Search for the cell housing the specified text and yield its (X, Y) center coordinate. 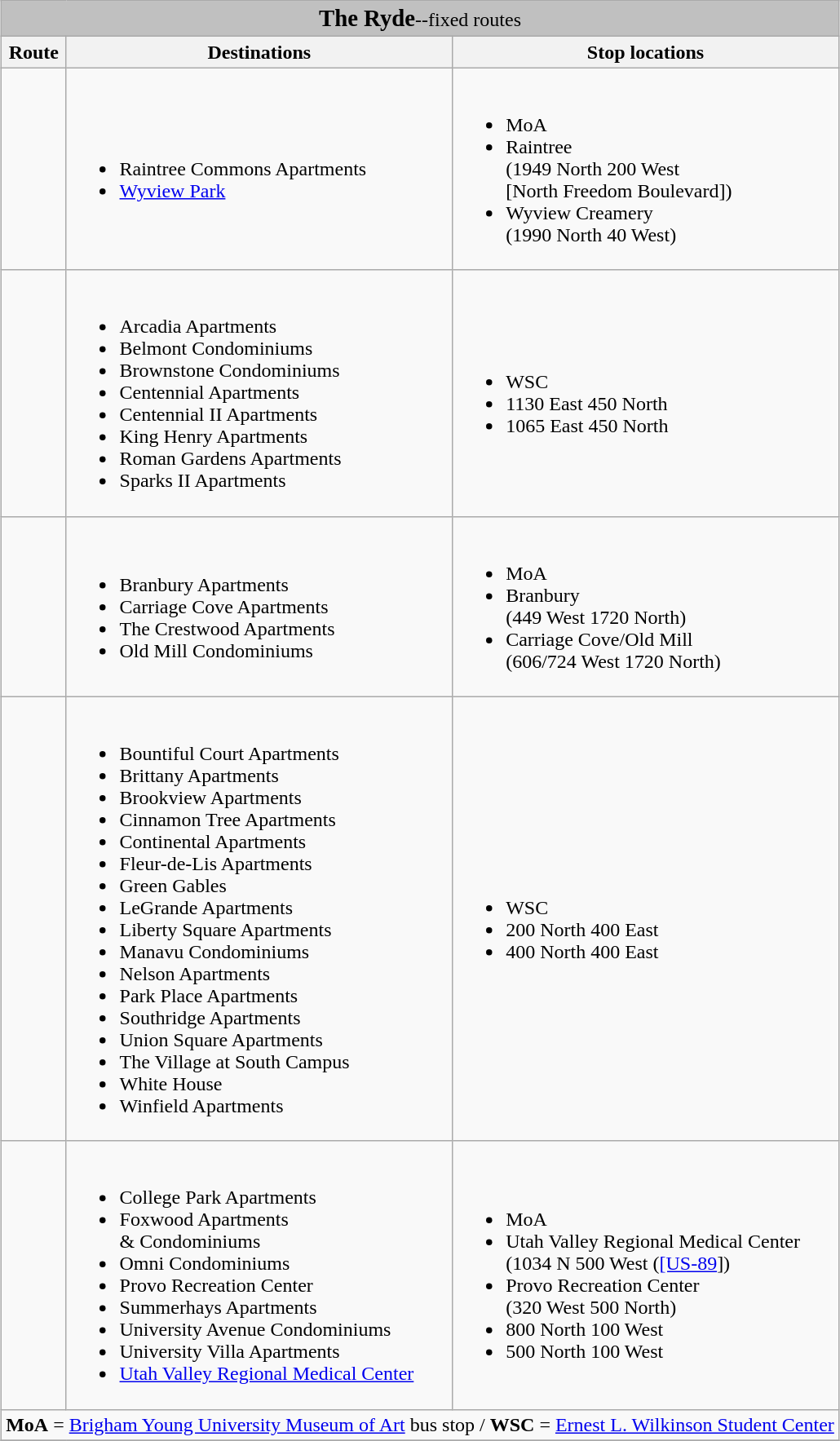
Destinations (259, 52)
WSC1130 East 450 North1065 East 450 North (646, 393)
The Ryde--fixed routes (421, 19)
MoA = Brigham Young University Museum of Art bus stop / WSC = Ernest L. Wilkinson Student Center (421, 1425)
WSC200 North 400 East400 North 400 East (646, 918)
Branbury ApartmentsCarriage Cove ApartmentsThe Crestwood ApartmentsOld Mill Condominiums (259, 607)
MoARaintree(1949 North 200 West[North Freedom Boulevard])Wyview Creamery(1990 North 40 West) (646, 169)
Raintree Commons ApartmentsWyview Park (259, 169)
Stop locations (646, 52)
Route (34, 52)
MoAUtah Valley Regional Medical Center(1034 N 500 West ([US-89])Provo Recreation Center(320 West 500 North)800 North 100 West500 North 100 West (646, 1275)
MoABranbury(449 West 1720 North)Carriage Cove/Old Mill(606/724 West 1720 North) (646, 607)
